Determine the [x, y] coordinate at the center of the cell enclosing the given text.  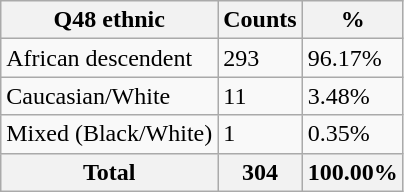
Mixed (Black/White) [110, 134]
0.35% [352, 134]
293 [260, 58]
11 [260, 96]
% [352, 20]
African descendent [110, 58]
Q48 ethnic [110, 20]
3.48% [352, 96]
304 [260, 172]
Total [110, 172]
1 [260, 134]
Caucasian/White [110, 96]
96.17% [352, 58]
100.00% [352, 172]
Counts [260, 20]
